Output the [x, y] coordinate of the center of the cell containing the given text.  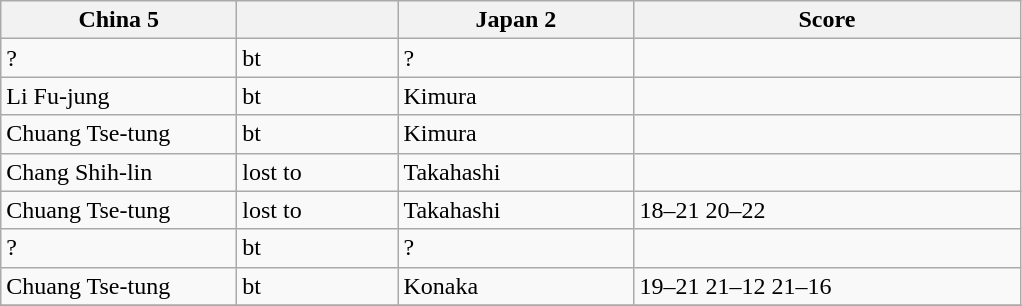
Chang Shih-lin [119, 172]
China 5 [119, 20]
Li Fu-jung [119, 96]
Score [827, 20]
Konaka [516, 286]
19–21 21–12 21–16 [827, 286]
18–21 20–22 [827, 210]
Japan 2 [516, 20]
